Pinpoint the cell where the given text exists, returning its (X, Y) midpoint coordinate. 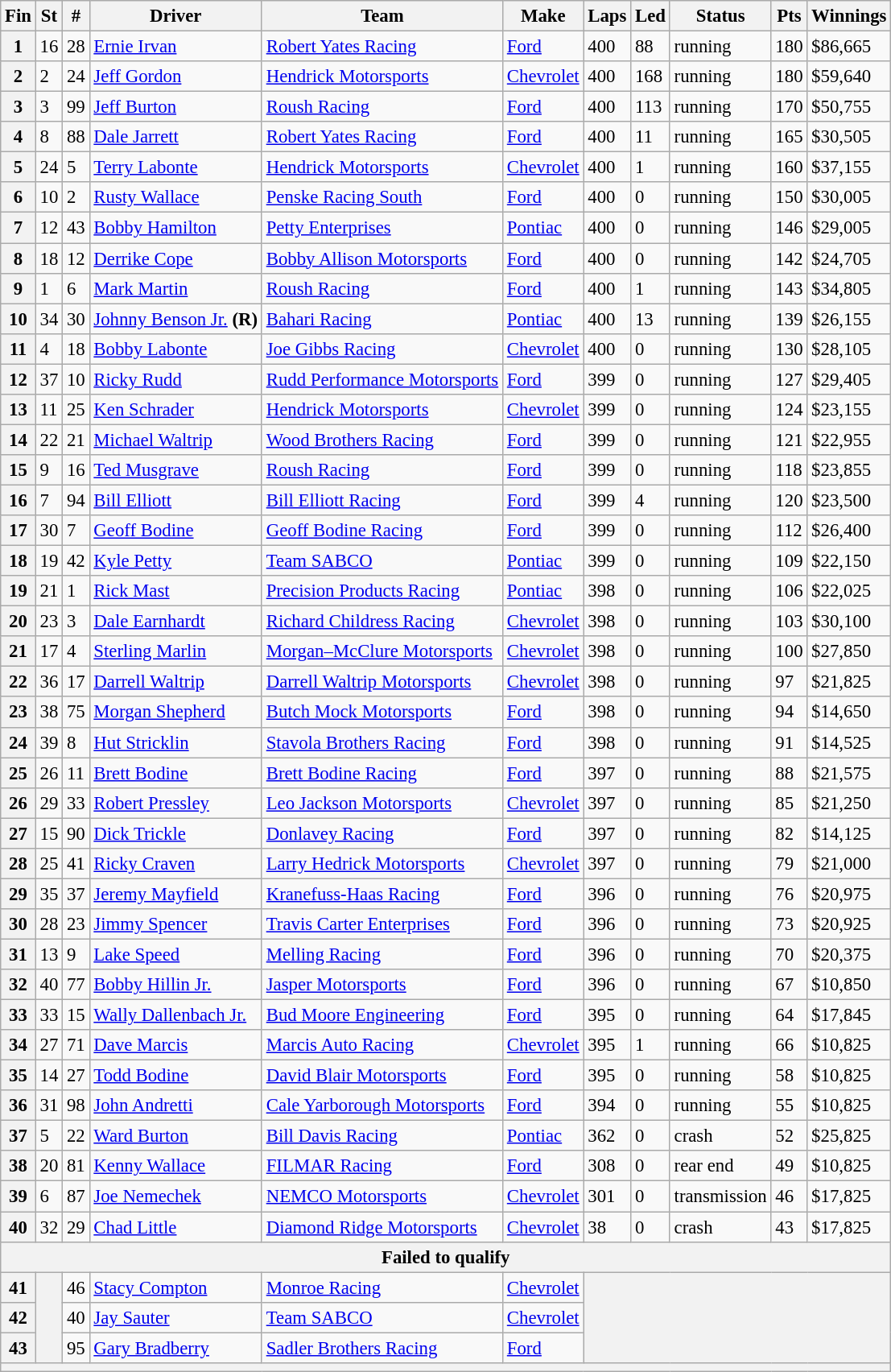
109 (789, 561)
79 (789, 864)
112 (789, 531)
Bill Elliott Racing (382, 500)
Ricky Rudd (175, 379)
$14,525 (849, 742)
Leo Jackson Motorsports (382, 803)
$26,400 (849, 531)
$20,975 (849, 894)
87 (76, 1196)
139 (789, 319)
Jeff Burton (175, 107)
75 (76, 713)
Bud Moore Engineering (382, 1015)
Sadler Brothers Racing (382, 1348)
Brett Bodine (175, 773)
Make (543, 16)
Dale Earnhardt (175, 622)
Penske Racing South (382, 197)
Bill Elliott (175, 500)
106 (789, 591)
67 (789, 985)
64 (789, 1015)
Stavola Brothers Racing (382, 742)
$21,825 (849, 682)
81 (76, 1167)
Sterling Marlin (175, 651)
Chad Little (175, 1227)
$25,825 (849, 1136)
FILMAR Racing (382, 1167)
Wood Brothers Racing (382, 440)
$23,155 (849, 410)
165 (789, 137)
# (76, 16)
Travis Carter Enterprises (382, 924)
142 (789, 258)
55 (789, 1105)
Rudd Performance Motorsports (382, 379)
49 (789, 1167)
Wally Dallenbach Jr. (175, 1015)
Robert Pressley (175, 803)
Geoff Bodine Racing (382, 531)
Team (382, 16)
$50,755 (849, 107)
Marcis Auto Racing (382, 1045)
Jay Sauter (175, 1317)
Gary Bradberry (175, 1348)
$22,025 (849, 591)
Diamond Ridge Motorsports (382, 1227)
Ricky Craven (175, 864)
$21,575 (849, 773)
52 (789, 1136)
$14,650 (849, 713)
rear end (720, 1167)
Hut Stricklin (175, 742)
71 (76, 1045)
Dale Jarrett (175, 137)
Winnings (849, 16)
Geoff Bodine (175, 531)
90 (76, 833)
Jeff Gordon (175, 76)
Brett Bodine Racing (382, 773)
99 (76, 107)
Michael Waltrip (175, 440)
Bobby Allison Motorsports (382, 258)
$34,805 (849, 288)
$20,375 (849, 954)
Melling Racing (382, 954)
Ken Schrader (175, 410)
$29,405 (849, 379)
Joe Nemechek (175, 1196)
Bobby Labonte (175, 349)
NEMCO Motorsports (382, 1196)
David Blair Motorsports (382, 1076)
transmission (720, 1196)
76 (789, 894)
127 (789, 379)
Ernie Irvan (175, 47)
73 (789, 924)
130 (789, 349)
Lake Speed (175, 954)
$22,955 (849, 440)
Precision Products Racing (382, 591)
St (48, 16)
97 (789, 682)
$27,850 (849, 651)
$37,155 (849, 167)
Cale Yarborough Motorsports (382, 1105)
Larry Hedrick Motorsports (382, 864)
Kranefuss-Haas Racing (382, 894)
58 (789, 1076)
95 (76, 1348)
Jasper Motorsports (382, 985)
113 (650, 107)
$59,640 (849, 76)
Laps (607, 16)
70 (789, 954)
308 (607, 1167)
170 (789, 107)
Dick Trickle (175, 833)
146 (789, 228)
Failed to qualify (446, 1257)
124 (789, 410)
Driver (175, 16)
301 (607, 1196)
Richard Childress Racing (382, 622)
Donlavey Racing (382, 833)
$29,005 (849, 228)
Petty Enterprises (382, 228)
Mark Martin (175, 288)
150 (789, 197)
$30,100 (849, 622)
$26,155 (849, 319)
66 (789, 1045)
$24,705 (849, 258)
Morgan–McClure Motorsports (382, 651)
$28,105 (849, 349)
Bobby Hamilton (175, 228)
120 (789, 500)
98 (76, 1105)
$23,500 (849, 500)
$30,505 (849, 137)
118 (789, 470)
77 (76, 985)
Bill Davis Racing (382, 1136)
85 (789, 803)
Jimmy Spencer (175, 924)
Bahari Racing (382, 319)
$20,925 (849, 924)
Led (650, 16)
Rusty Wallace (175, 197)
Ward Burton (175, 1136)
$22,150 (849, 561)
121 (789, 440)
160 (789, 167)
100 (789, 651)
Butch Mock Motorsports (382, 713)
Morgan Shepherd (175, 713)
John Andretti (175, 1105)
Todd Bodine (175, 1076)
82 (789, 833)
Stacy Compton (175, 1287)
103 (789, 622)
Pts (789, 16)
Rick Mast (175, 591)
Bobby Hillin Jr. (175, 985)
394 (607, 1105)
Kyle Petty (175, 561)
Terry Labonte (175, 167)
362 (607, 1136)
168 (650, 76)
$17,845 (849, 1015)
Dave Marcis (175, 1045)
Status (720, 16)
$21,000 (849, 864)
$30,005 (849, 197)
Darrell Waltrip (175, 682)
Ted Musgrave (175, 470)
Jeremy Mayfield (175, 894)
Darrell Waltrip Motorsports (382, 682)
Derrike Cope (175, 258)
$10,850 (849, 985)
$14,125 (849, 833)
143 (789, 288)
91 (789, 742)
$86,665 (849, 47)
$21,250 (849, 803)
Fin (19, 16)
Joe Gibbs Racing (382, 349)
$23,855 (849, 470)
Monroe Racing (382, 1287)
Johnny Benson Jr. (R) (175, 319)
Kenny Wallace (175, 1167)
